Return (X, Y) of the center of cell containing provided text 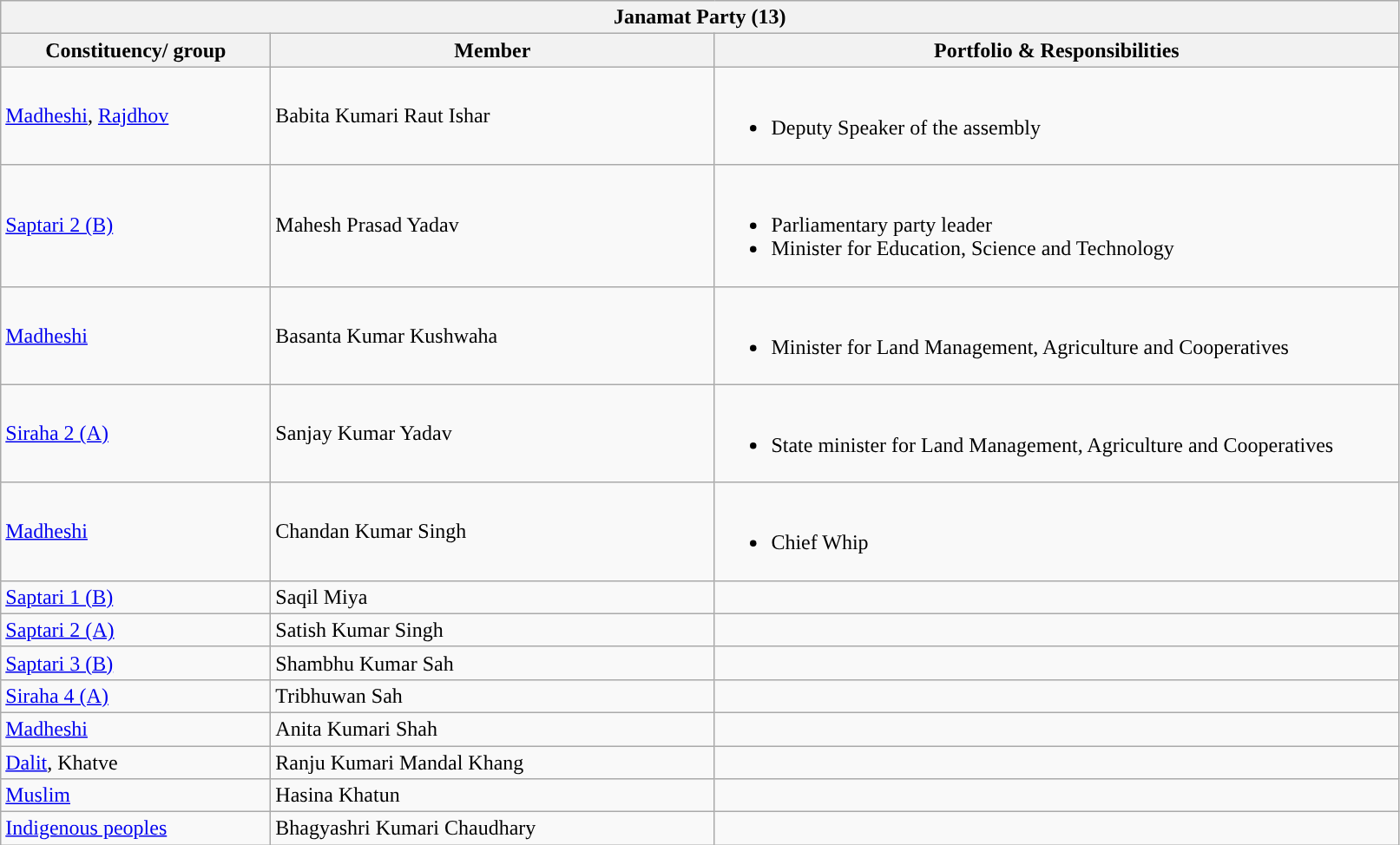
Member (493, 50)
Bhagyashri Kumari Chaudhary (493, 829)
Ranju Kumari Mandal Khang (493, 763)
Saqil Miya (493, 597)
Parliamentary party leaderMinister for Education, Science and Technology (1057, 226)
Janamat Party (13) (700, 17)
Saptari 3 (B) (135, 663)
Constituency/ group (135, 50)
Siraha 2 (A) (135, 434)
Shambhu Kumar Sah (493, 663)
Dalit, Khatve (135, 763)
Chandan Kumar Singh (493, 531)
Tribhuwan Sah (493, 696)
Siraha 4 (A) (135, 696)
State minister for Land Management, Agriculture and Cooperatives (1057, 434)
Satish Kumar Singh (493, 630)
Sanjay Kumar Yadav (493, 434)
Portfolio & Responsibilities (1057, 50)
Anita Kumari Shah (493, 729)
Madheshi, Rajdhov (135, 116)
Saptari 2 (A) (135, 630)
Indigenous peoples (135, 829)
Basanta Kumar Kushwaha (493, 335)
Mahesh Prasad Yadav (493, 226)
Saptari 2 (B) (135, 226)
Chief Whip (1057, 531)
Babita Kumari Raut Ishar (493, 116)
Minister for Land Management, Agriculture and Cooperatives (1057, 335)
Muslim (135, 796)
Hasina Khatun (493, 796)
Deputy Speaker of the assembly (1057, 116)
Saptari 1 (B) (135, 597)
